Return the (X, Y) coordinate for the center point of the cell that contains the specified text.  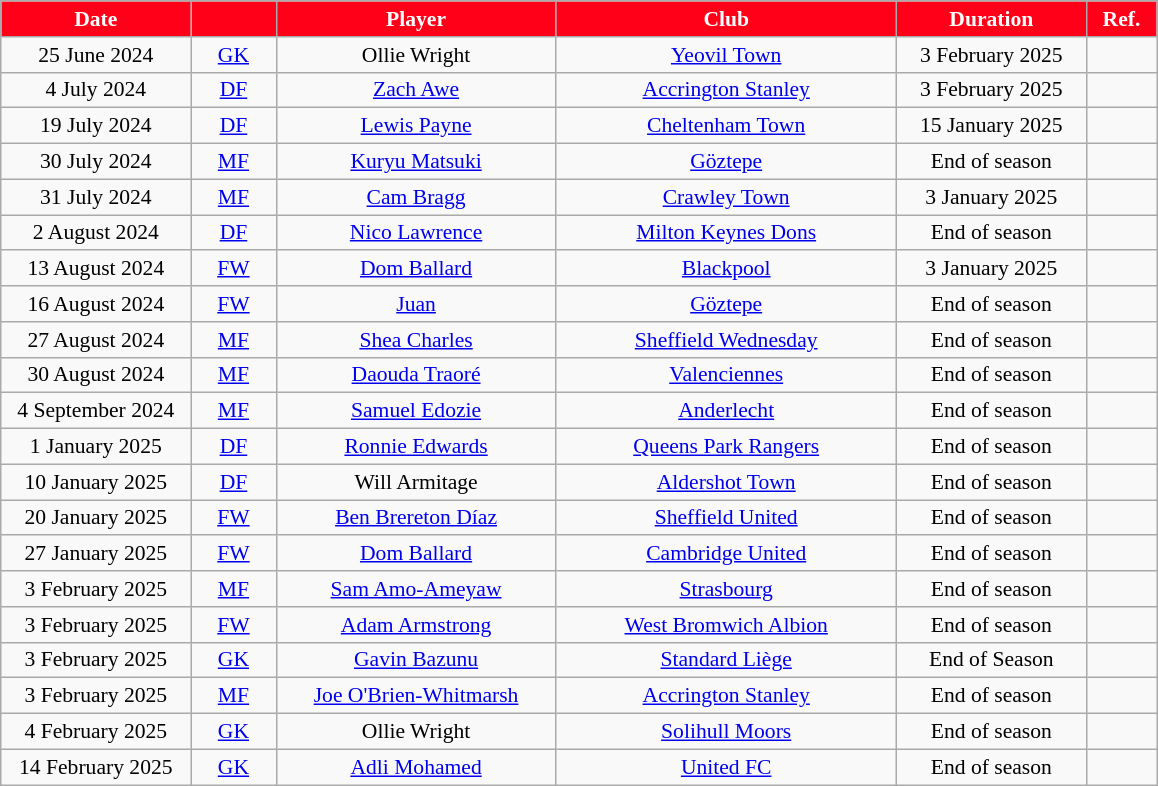
10 January 2025 (96, 482)
Anderlecht (726, 411)
13 August 2024 (96, 269)
Juan (416, 304)
1 January 2025 (96, 447)
31 July 2024 (96, 197)
Sam Amo-Ameyaw (416, 589)
30 July 2024 (96, 162)
Shea Charles (416, 340)
25 June 2024 (96, 55)
Will Armitage (416, 482)
27 January 2025 (96, 554)
Lewis Payne (416, 126)
30 August 2024 (96, 375)
Ronnie Edwards (416, 447)
20 January 2025 (96, 518)
14 February 2025 (96, 767)
Cam Bragg (416, 197)
West Bromwich Albion (726, 625)
Crawley Town (726, 197)
16 August 2024 (96, 304)
Yeovil Town (726, 55)
Valenciennes (726, 375)
End of Season (991, 660)
Date (96, 19)
Adam Armstrong (416, 625)
Cheltenham Town (726, 126)
Strasbourg (726, 589)
Adli Mohamed (416, 767)
Joe O'Brien-Whitmarsh (416, 696)
Cambridge United (726, 554)
15 January 2025 (991, 126)
27 August 2024 (96, 340)
Blackpool (726, 269)
Zach Awe (416, 90)
Ref. (1121, 19)
Queens Park Rangers (726, 447)
Daouda Traoré (416, 375)
4 February 2025 (96, 732)
Sheffield Wednesday (726, 340)
Gavin Bazunu (416, 660)
Samuel Edozie (416, 411)
4 July 2024 (96, 90)
Nico Lawrence (416, 233)
Ben Brereton Díaz (416, 518)
Solihull Moors (726, 732)
Player (416, 19)
2 August 2024 (96, 233)
Kuryu Matsuki (416, 162)
Duration (991, 19)
United FC (726, 767)
19 July 2024 (96, 126)
Sheffield United (726, 518)
Club (726, 19)
Standard Liège (726, 660)
Milton Keynes Dons (726, 233)
Aldershot Town (726, 482)
4 September 2024 (96, 411)
